From the cell containing the given text, extract its center point as (x, y) coordinate. 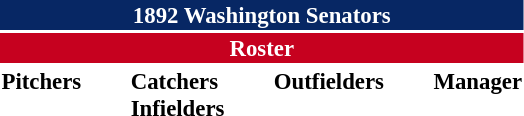
Roster (262, 48)
1892 Washington Senators (262, 15)
